Find where the given text appears and provide that cell's center as (x, y) coordinate. 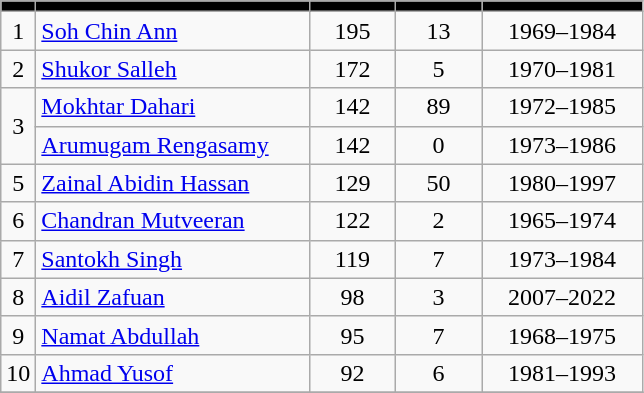
Aidil Zafuan (173, 297)
Shukor Salleh (173, 69)
92 (352, 373)
1968–1975 (562, 335)
1973–1986 (562, 145)
10 (18, 373)
95 (352, 335)
1970–1981 (562, 69)
119 (352, 259)
Mokhtar Dahari (173, 107)
0 (438, 145)
1973–1984 (562, 259)
Santokh Singh (173, 259)
129 (352, 183)
Ahmad Yusof (173, 373)
Chandran Mutveeran (173, 221)
Soh Chin Ann (173, 31)
13 (438, 31)
98 (352, 297)
Arumugam Rengasamy (173, 145)
1969–1984 (562, 31)
2007–2022 (562, 297)
89 (438, 107)
9 (18, 335)
1972–1985 (562, 107)
1 (18, 31)
Namat Abdullah (173, 335)
8 (18, 297)
172 (352, 69)
1981–1993 (562, 373)
Zainal Abidin Hassan (173, 183)
1980–1997 (562, 183)
50 (438, 183)
1965–1974 (562, 221)
195 (352, 31)
122 (352, 221)
